Find where the given text appears and provide that cell's center as (x, y) coordinate. 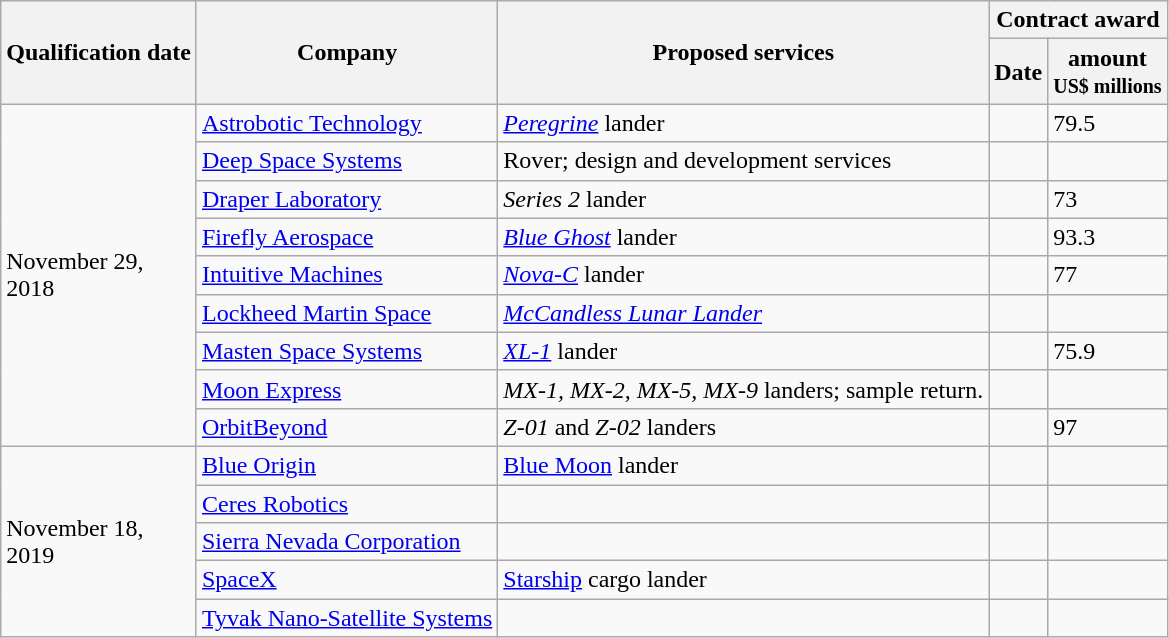
Proposed services (744, 52)
Intuitive Machines (346, 275)
Masten Space Systems (346, 351)
Ceres Robotics (346, 503)
Firefly Aerospace (346, 237)
75.9 (1108, 351)
SpaceX (346, 580)
Tyvak Nano-Satellite Systems (346, 618)
Peregrine lander (744, 123)
Date (1018, 72)
Astrobotic Technology (346, 123)
Blue Moon lander (744, 465)
Draper Laboratory (346, 199)
93.3 (1108, 237)
Contract award (1078, 20)
Z-01 and Z-02 landers (744, 427)
73 (1108, 199)
Starship cargo lander (744, 580)
Blue Origin (346, 465)
McCandless Lunar Lander (744, 313)
Company (346, 52)
OrbitBeyond (346, 427)
Nova-C lander (744, 275)
November 29,2018 (99, 276)
Sierra Nevada Corporation (346, 542)
Blue Ghost lander (744, 237)
Deep Space Systems (346, 161)
Series 2 lander (744, 199)
November 18,2019 (99, 541)
79.5 (1108, 123)
77 (1108, 275)
97 (1108, 427)
Moon Express (346, 389)
amountUS$ millions (1108, 72)
Rover; design and development services (744, 161)
Qualification date (99, 52)
MX-1, MX-2, MX-5, MX-9 landers; sample return. (744, 389)
Lockheed Martin Space (346, 313)
XL-1 lander (744, 351)
